Identify which cell holds the provided text, then report its (X, Y) central coordinate. 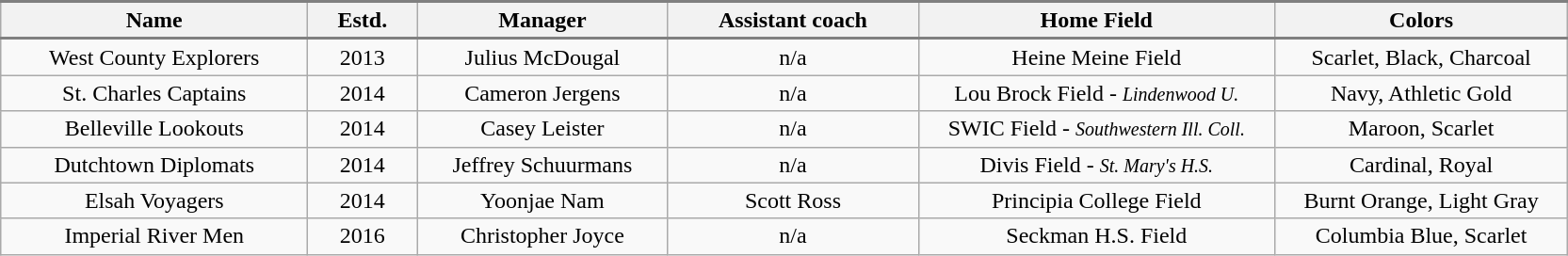
Cameron Jergens (542, 93)
Belleville Lookouts (154, 129)
Name (154, 21)
West County Explorers (154, 56)
Heine Meine Field (1096, 56)
Colors (1422, 21)
Scott Ross (793, 200)
SWIC Field - Southwestern Ill. Coll. (1096, 129)
Columbia Blue, Scarlet (1422, 236)
Cardinal, Royal (1422, 165)
Yoonjae Nam (542, 200)
Elsah Voyagers (154, 200)
Estd. (363, 21)
Principia College Field (1096, 200)
Scarlet, Black, Charcoal (1422, 56)
Dutchtown Diplomats (154, 165)
2016 (363, 236)
Jeffrey Schuurmans (542, 165)
Assistant coach (793, 21)
Home Field (1096, 21)
Imperial River Men (154, 236)
St. Charles Captains (154, 93)
2013 (363, 56)
Burnt Orange, Light Gray (1422, 200)
Navy, Athletic Gold (1422, 93)
Maroon, Scarlet (1422, 129)
Casey Leister (542, 129)
Manager (542, 21)
Christopher Joyce (542, 236)
Divis Field - St. Mary's H.S. (1096, 165)
Lou Brock Field - Lindenwood U. (1096, 93)
Seckman H.S. Field (1096, 236)
Julius McDougal (542, 56)
